Return the (X, Y) coordinate for the center point of the cell that contains the specified text.  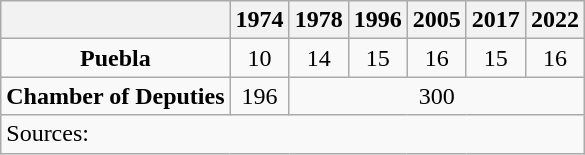
2005 (436, 20)
300 (436, 96)
Chamber of Deputies (116, 96)
Sources: (293, 134)
10 (260, 58)
1978 (318, 20)
1974 (260, 20)
2017 (496, 20)
Puebla (116, 58)
1996 (378, 20)
196 (260, 96)
2022 (554, 20)
14 (318, 58)
